From the cell containing the given text, extract its center point as [X, Y] coordinate. 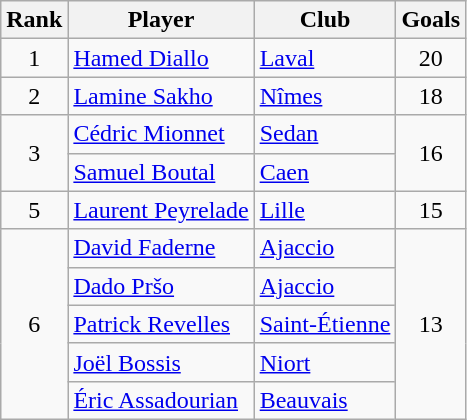
Dado Pršo [161, 286]
Éric Assadourian [161, 400]
6 [34, 324]
Lamine Sakho [161, 96]
Patrick Revelles [161, 324]
5 [34, 210]
Joël Bossis [161, 362]
Samuel Boutal [161, 172]
Cédric Mionnet [161, 134]
Nîmes [325, 96]
Sedan [325, 134]
Caen [325, 172]
Niort [325, 362]
20 [431, 58]
Goals [431, 20]
Hamed Diallo [161, 58]
13 [431, 324]
Player [161, 20]
Saint-Étienne [325, 324]
1 [34, 58]
2 [34, 96]
Club [325, 20]
David Faderne [161, 248]
15 [431, 210]
Beauvais [325, 400]
Laurent Peyrelade [161, 210]
Laval [325, 58]
Lille [325, 210]
Rank [34, 20]
3 [34, 153]
18 [431, 96]
16 [431, 153]
